Pinpoint the cell where the given text exists, returning its [x, y] midpoint coordinate. 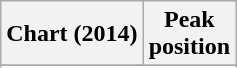
Peakposition [189, 34]
Chart (2014) [72, 34]
